Search for the cell housing the specified text and yield its (X, Y) center coordinate. 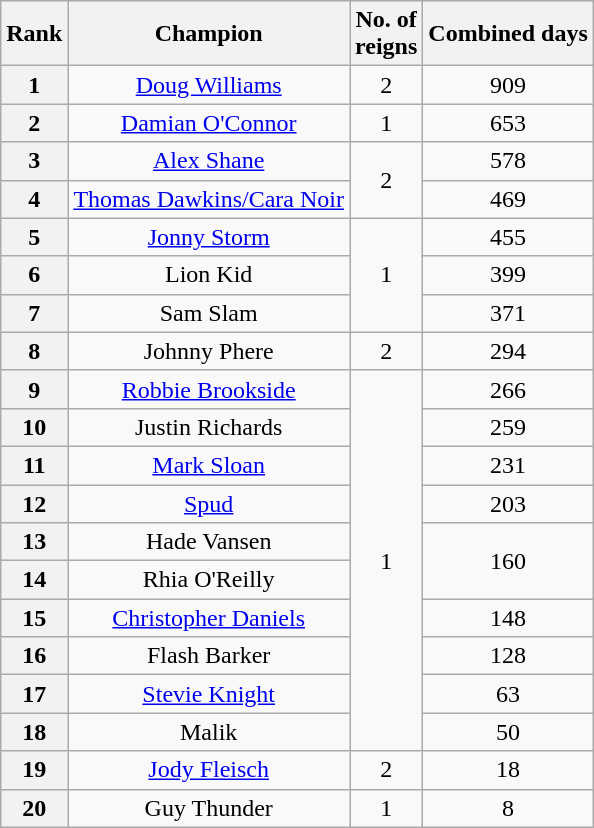
Jonny Storm (209, 237)
266 (508, 389)
Stevie Knight (209, 694)
Sam Slam (209, 313)
399 (508, 275)
259 (508, 427)
11 (34, 465)
7 (34, 313)
17 (34, 694)
15 (34, 618)
455 (508, 237)
9 (34, 389)
6 (34, 275)
Guy Thunder (209, 808)
Doug Williams (209, 85)
Malik (209, 732)
Alex Shane (209, 161)
Jody Fleisch (209, 770)
Robbie Brookside (209, 389)
19 (34, 770)
Mark Sloan (209, 465)
63 (508, 694)
148 (508, 618)
294 (508, 351)
Combined days (508, 34)
Rank (34, 34)
Hade Vansen (209, 542)
No. ofreigns (386, 34)
14 (34, 580)
Christopher Daniels (209, 618)
Spud (209, 503)
4 (34, 199)
10 (34, 427)
160 (508, 561)
231 (508, 465)
371 (508, 313)
578 (508, 161)
469 (508, 199)
13 (34, 542)
Champion (209, 34)
Lion Kid (209, 275)
Rhia O'Reilly (209, 580)
16 (34, 656)
20 (34, 808)
Flash Barker (209, 656)
50 (508, 732)
5 (34, 237)
653 (508, 123)
12 (34, 503)
Johnny Phere (209, 351)
128 (508, 656)
909 (508, 85)
Damian O'Connor (209, 123)
Thomas Dawkins/Cara Noir (209, 199)
Justin Richards (209, 427)
3 (34, 161)
203 (508, 503)
